Search for the cell housing the specified text and yield its (X, Y) center coordinate. 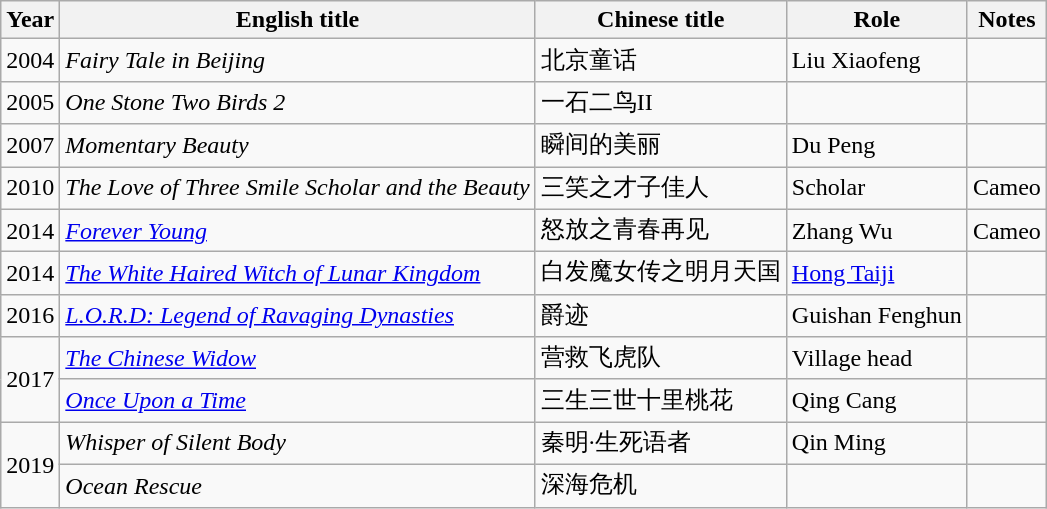
The White Haired Witch of Lunar Kingdom (298, 274)
2019 (30, 464)
营救飞虎队 (660, 358)
Notes (1006, 20)
一石二鸟II (660, 102)
Liu Xiaofeng (876, 60)
2010 (30, 188)
瞬间的美丽 (660, 146)
深海危机 (660, 486)
Fairy Tale in Beijing (298, 60)
秦明·生死语者 (660, 444)
Chinese title (660, 20)
2005 (30, 102)
English title (298, 20)
Role (876, 20)
2017 (30, 380)
Village head (876, 358)
Year (30, 20)
白发魔女传之明月天国 (660, 274)
Qin Ming (876, 444)
Scholar (876, 188)
Guishan Fenghun (876, 316)
The Chinese Widow (298, 358)
三生三世十里桃花 (660, 400)
One Stone Two Birds 2 (298, 102)
北京童话 (660, 60)
怒放之青春再见 (660, 230)
三笑之才子佳人 (660, 188)
Ocean Rescue (298, 486)
Forever Young (298, 230)
2007 (30, 146)
爵迹 (660, 316)
Momentary Beauty (298, 146)
2016 (30, 316)
Du Peng (876, 146)
Once Upon a Time (298, 400)
Qing Cang (876, 400)
Zhang Wu (876, 230)
The Love of Three Smile Scholar and the Beauty (298, 188)
Whisper of Silent Body (298, 444)
Hong Taiji (876, 274)
L.O.R.D: Legend of Ravaging Dynasties (298, 316)
2004 (30, 60)
